Output the (x, y) coordinate of the center of the cell containing the given text.  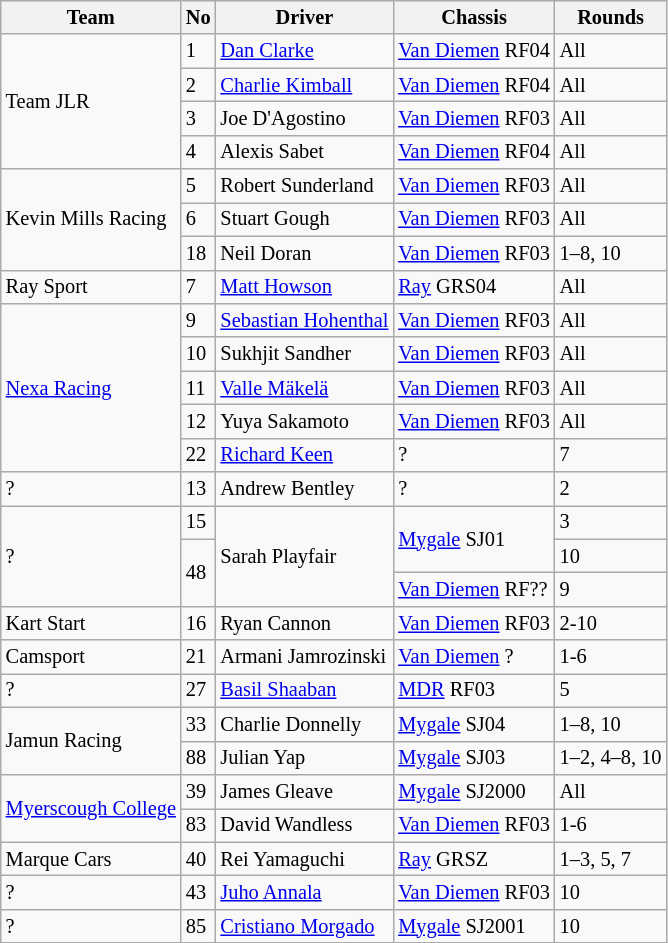
James Gleave (304, 791)
Jamun Racing (91, 740)
Marque Cars (91, 859)
1–2, 4–8, 10 (611, 758)
43 (198, 892)
Rounds (611, 17)
Richard Keen (304, 455)
Sebastian Hohenthal (304, 320)
Neil Doran (304, 253)
Kevin Mills Racing (91, 220)
Mygale SJ2000 (474, 791)
85 (198, 926)
Dan Clarke (304, 51)
Camsport (91, 657)
Mygale SJ04 (474, 724)
Joe D'Agostino (304, 118)
Team JLR (91, 102)
Kart Start (91, 623)
12 (198, 421)
83 (198, 825)
18 (198, 253)
Van Diemen ? (474, 657)
Ray Sport (91, 287)
6 (198, 219)
Ray GRSZ (474, 859)
33 (198, 724)
Armani Jamrozinski (304, 657)
Mygale SJ01 (474, 538)
Mygale SJ03 (474, 758)
Chassis (474, 17)
40 (198, 859)
Charlie Donnelly (304, 724)
Ryan Cannon (304, 623)
Sarah Playfair (304, 556)
Matt Howson (304, 287)
Julian Yap (304, 758)
Myerscough College (91, 808)
No (198, 17)
22 (198, 455)
Van Diemen RF?? (474, 589)
Yuya Sakamoto (304, 421)
48 (198, 572)
Nexa Racing (91, 387)
16 (198, 623)
2-10 (611, 623)
Basil Shaaban (304, 690)
Stuart Gough (304, 219)
Rei Yamaguchi (304, 859)
Juho Annala (304, 892)
15 (198, 522)
27 (198, 690)
21 (198, 657)
1–3, 5, 7 (611, 859)
88 (198, 758)
Driver (304, 17)
Sukhjit Sandher (304, 354)
Valle Mäkelä (304, 388)
Robert Sunderland (304, 186)
4 (198, 152)
13 (198, 489)
MDR RF03 (474, 690)
39 (198, 791)
1 (198, 51)
11 (198, 388)
Andrew Bentley (304, 489)
Team (91, 17)
Ray GRS04 (474, 287)
Mygale SJ2001 (474, 926)
Cristiano Morgado (304, 926)
Alexis Sabet (304, 152)
Charlie Kimball (304, 85)
David Wandless (304, 825)
